Scan for the cell matching the given text and deliver its [x, y] coordinate at center. 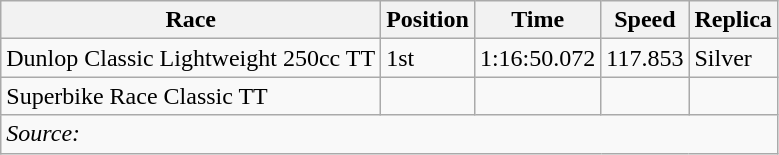
Silver [733, 58]
Time [537, 20]
1st [428, 58]
Race [191, 20]
Dunlop Classic Lightweight 250cc TT [191, 58]
117.853 [645, 58]
Superbike Race Classic TT [191, 96]
Position [428, 20]
Speed [645, 20]
Replica [733, 20]
1:16:50.072 [537, 58]
Source: [390, 134]
